Return [X, Y] of the center of cell containing provided text 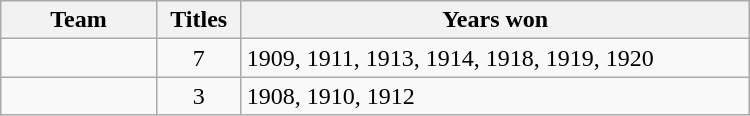
1908, 1910, 1912 [495, 96]
7 [198, 58]
Titles [198, 20]
Years won [495, 20]
3 [198, 96]
Team [78, 20]
1909, 1911, 1913, 1914, 1918, 1919, 1920 [495, 58]
